Capture the cell that displays the provided text and extract its (X, Y) central coordinate. 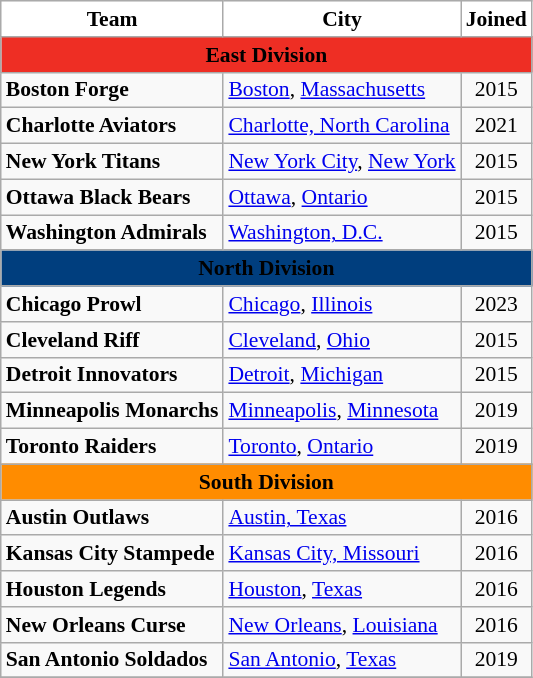
Joined (496, 19)
Detroit Innovators (112, 375)
Team (112, 19)
East Division (266, 55)
Ottawa, Ontario (342, 197)
South Division (266, 482)
Chicago Prowl (112, 304)
Austin Outlaws (112, 518)
Washington Admirals (112, 233)
Cleveland Riff (112, 340)
Austin, Texas (342, 518)
New York Titans (112, 162)
2021 (496, 126)
Chicago, Illinois (342, 304)
Minneapolis, Minnesota (342, 411)
2023 (496, 304)
New Orleans Curse (112, 625)
City (342, 19)
Kansas City, Missouri (342, 554)
Ottawa Black Bears (112, 197)
Toronto, Ontario (342, 447)
Toronto Raiders (112, 447)
New Orleans, Louisiana (342, 625)
Boston, Massachusetts (342, 90)
Houston Legends (112, 589)
Charlotte, North Carolina (342, 126)
North Division (266, 269)
San Antonio Soldados (112, 660)
Kansas City Stampede (112, 554)
Minneapolis Monarchs (112, 411)
Detroit, Michigan (342, 375)
Washington, D.C. (342, 233)
San Antonio, Texas (342, 660)
Charlotte Aviators (112, 126)
Houston, Texas (342, 589)
New York City, New York (342, 162)
Boston Forge (112, 90)
Cleveland, Ohio (342, 340)
